Pinpoint the cell where the given text exists, returning its (x, y) midpoint coordinate. 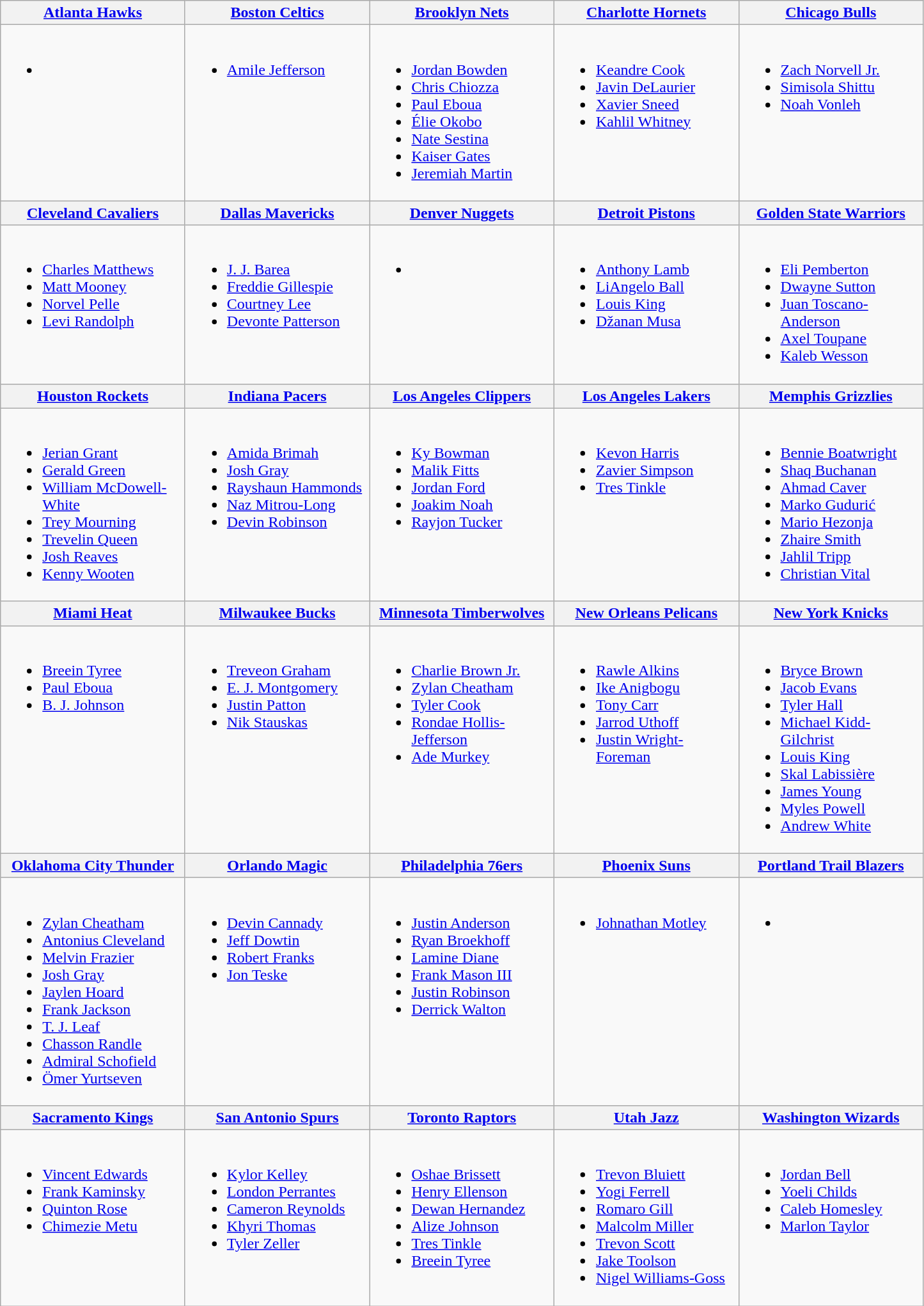
Jordan BowdenChris ChiozzaPaul EbouaÉlie OkoboNate SestinaKaiser GatesJeremiah Martin (462, 113)
Miami Heat (93, 613)
Cleveland Cavaliers (93, 213)
Milwaukee Bucks (278, 613)
Zylan CheathamAntonius ClevelandMelvin FrazierJosh GrayJaylen HoardFrank JacksonT. J. LeafChasson RandleAdmiral SchofieldÖmer Yurtseven (93, 991)
Atlanta Hawks (93, 13)
Indiana Pacers (278, 396)
Kylor KelleyLondon PerrantesCameron ReynoldsKhyri ThomasTyler Zeller (278, 1218)
Zach Norvell Jr.Simisola ShittuNoah Vonleh (831, 113)
Brooklyn Nets (462, 13)
San Antonio Spurs (278, 1117)
Devin CannadyJeff DowtinRobert FranksJon Teske (278, 991)
New York Knicks (831, 613)
Keandre CookJavin DeLaurierXavier SneedKahlil Whitney (646, 113)
Detroit Pistons (646, 213)
Los Angeles Clippers (462, 396)
Amida BrimahJosh GrayRayshaun HammondsNaz Mitrou-LongDevin Robinson (278, 505)
Johnathan Motley (646, 991)
Charlotte Hornets (646, 13)
Golden State Warriors (831, 213)
Vincent EdwardsFrank KaminskyQuinton RoseChimezie Metu (93, 1218)
Charles MatthewsMatt MooneyNorvel PelleLevi Randolph (93, 304)
Washington Wizards (831, 1117)
Dallas Mavericks (278, 213)
Bennie BoatwrightShaq BuchananAhmad CaverMarko GudurićMario HezonjaZhaire SmithJahlil TrippChristian Vital (831, 505)
Jerian GrantGerald GreenWilliam McDowell-WhiteTrey MourningTrevelin QueenJosh ReavesKenny Wooten (93, 505)
Toronto Raptors (462, 1117)
Portland Trail Blazers (831, 865)
Amile Jefferson (278, 113)
Treveon GrahamE. J. MontgomeryJustin PattonNik Stauskas (278, 739)
Rawle AlkinsIke AnigboguTony CarrJarrod UthoffJustin Wright-Foreman (646, 739)
J. J. BareaFreddie GillespieCourtney LeeDevonte Patterson (278, 304)
Utah Jazz (646, 1117)
Oshae BrissettHenry EllensonDewan HernandezAlize JohnsonTres TinkleBreein Tyree (462, 1218)
Sacramento Kings (93, 1117)
Chicago Bulls (831, 13)
Houston Rockets (93, 396)
Los Angeles Lakers (646, 396)
Trevon BluiettYogi FerrellRomaro GillMalcolm MillerTrevon ScottJake ToolsonNigel Williams-Goss (646, 1218)
Justin AndersonRyan BroekhoffLamine DianeFrank Mason IIIJustin RobinsonDerrick Walton (462, 991)
Eli PembertonDwayne SuttonJuan Toscano-AndersonAxel ToupaneKaleb Wesson (831, 304)
Minnesota Timberwolves (462, 613)
Phoenix Suns (646, 865)
Charlie Brown Jr.Zylan CheathamTyler CookRondae Hollis-JeffersonAde Murkey (462, 739)
Kevon HarrisZavier SimpsonTres Tinkle (646, 505)
Breein TyreePaul EbouaB. J. Johnson (93, 739)
Jordan BellYoeli ChildsCaleb HomesleyMarlon Taylor (831, 1218)
Anthony LambLiAngelo BallLouis KingDžanan Musa (646, 304)
Oklahoma City Thunder (93, 865)
Orlando Magic (278, 865)
New Orleans Pelicans (646, 613)
Boston Celtics (278, 13)
Philadelphia 76ers (462, 865)
Bryce BrownJacob EvansTyler HallMichael Kidd-GilchristLouis KingSkal LabissièreJames YoungMyles PowellAndrew White (831, 739)
Denver Nuggets (462, 213)
Ky BowmanMalik FittsJordan FordJoakim NoahRayjon Tucker (462, 505)
Memphis Grizzlies (831, 396)
